Detect which cell encompasses the target text, then output its [X, Y] center coordinate. 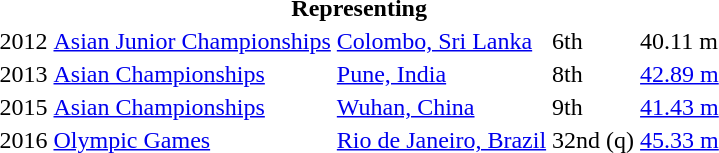
9th [594, 107]
Pune, India [441, 74]
8th [594, 74]
Asian Junior Championships [192, 41]
Wuhan, China [441, 107]
Colombo, Sri Lanka [441, 41]
6th [594, 41]
